Determine the [X, Y] coordinate at the center of the cell enclosing the given text.  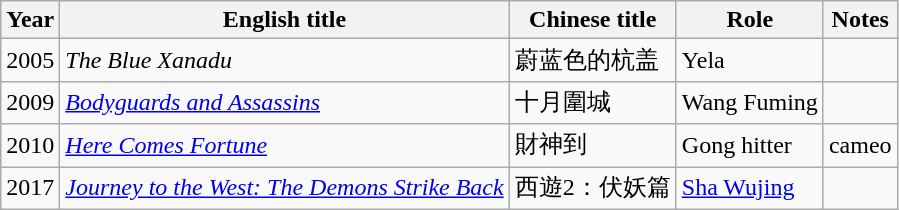
蔚蓝色的杭盖 [592, 60]
十月圍城 [592, 102]
cameo [860, 146]
Wang Fuming [750, 102]
Chinese title [592, 20]
2010 [30, 146]
Bodyguards and Assassins [284, 102]
English title [284, 20]
Notes [860, 20]
Yela [750, 60]
Sha Wujing [750, 188]
Journey to the West: The Demons Strike Back [284, 188]
Gong hitter [750, 146]
Year [30, 20]
The Blue Xanadu [284, 60]
Here Comes Fortune [284, 146]
2005 [30, 60]
2009 [30, 102]
財神到 [592, 146]
Role [750, 20]
西遊2：伏妖篇 [592, 188]
2017 [30, 188]
